Identify which cell holds the provided text, then report its [x, y] central coordinate. 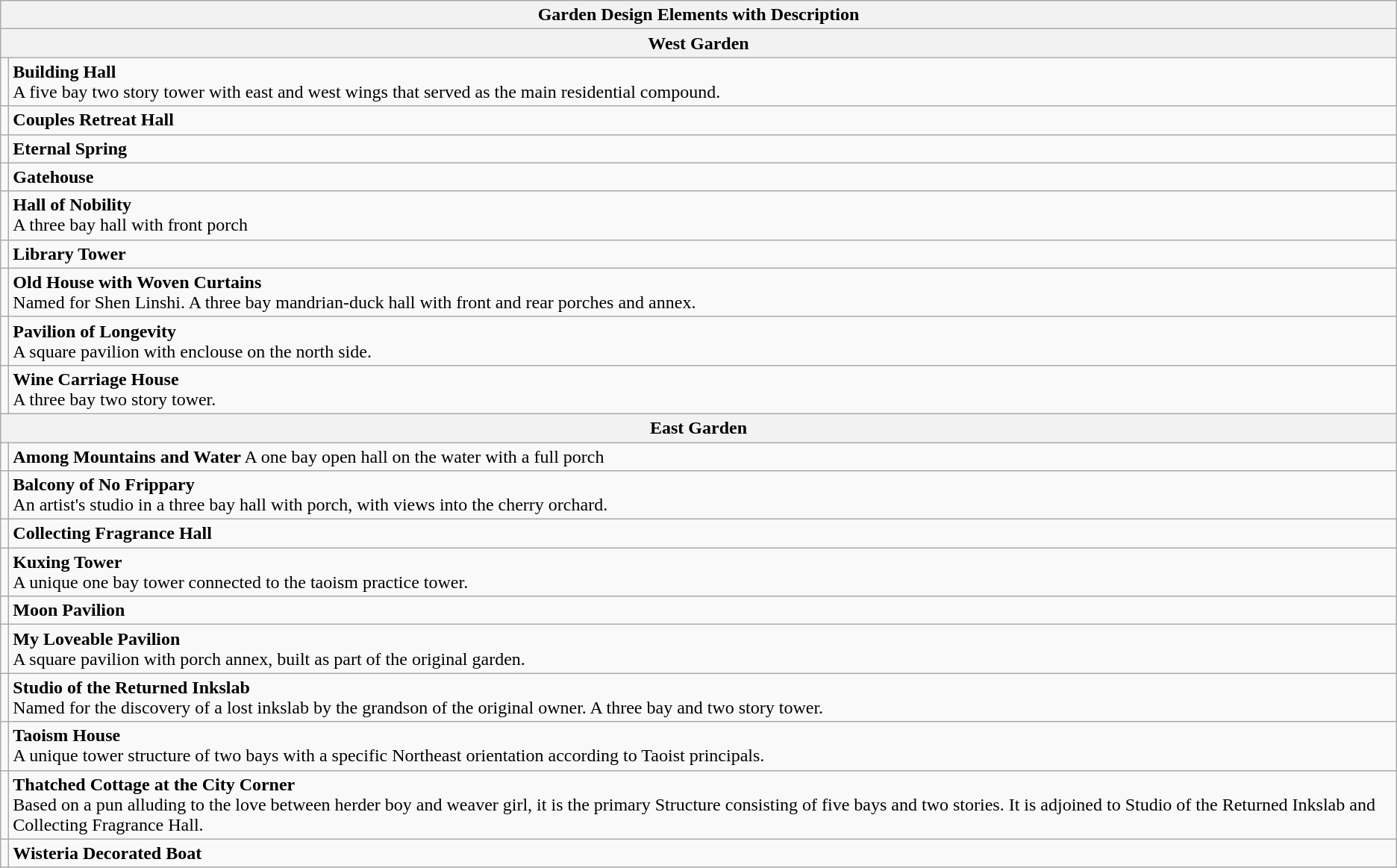
Gatehouse [703, 177]
Studio of the Returned InkslabNamed for the discovery of a lost inkslab by the grandson of the original owner. A three bay and two story tower. [703, 697]
Wine Carriage HouseA three bay two story tower. [703, 390]
Couples Retreat Hall [703, 120]
Wisteria Decorated Boat [703, 853]
Eternal Spring [703, 149]
Collecting Fragrance Hall [703, 534]
Library Tower [703, 254]
My Loveable PavilionA square pavilion with porch annex, built as part of the original garden. [703, 649]
Old House with Woven CurtainsNamed for Shen Linshi. A three bay mandrian-duck hall with front and rear porches and annex. [703, 293]
West Garden [698, 43]
Balcony of No FripparyAn artist's studio in a three bay hall with porch, with views into the cherry orchard. [703, 496]
Among Mountains and Water A one bay open hall on the water with a full porch [703, 456]
Pavilion of LongevityA square pavilion with enclouse on the north side. [703, 340]
Kuxing TowerA unique one bay tower connected to the taoism practice tower. [703, 572]
Garden Design Elements with Description [698, 15]
Hall of NobilityA three bay hall with front porch [703, 215]
Taoism HouseA unique tower structure of two bays with a specific Northeast orientation according to Taoist principals. [703, 746]
East Garden [698, 428]
Building HallA five bay two story tower with east and west wings that served as the main residential compound. [703, 82]
Moon Pavilion [703, 611]
